Return the [x, y] coordinate for the center point of the cell that contains the specified text.  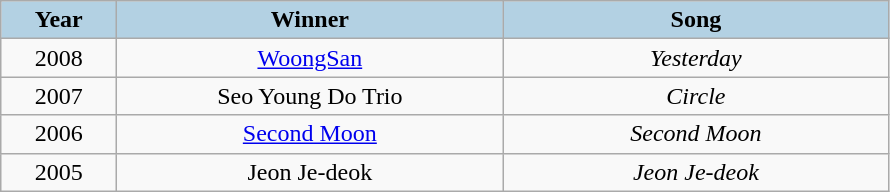
Winner [310, 20]
Year [59, 20]
2008 [59, 58]
Song [696, 20]
Yesterday [696, 58]
2005 [59, 172]
Circle [696, 96]
WoongSan [310, 58]
Seo Young Do Trio [310, 96]
2006 [59, 134]
2007 [59, 96]
